Extract the (x, y) coordinate from the center of the cell holding the provided text.  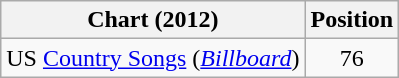
76 (352, 58)
Chart (2012) (153, 20)
Position (352, 20)
US Country Songs (Billboard) (153, 58)
